Locate the cell with the specified text and output its [x, y] center coordinate. 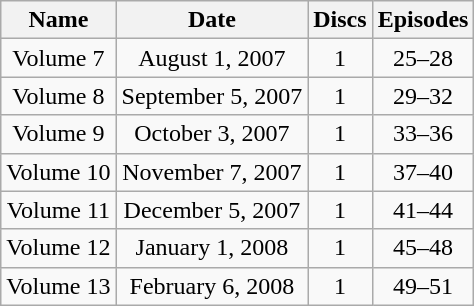
45–48 [423, 248]
Name [58, 20]
Episodes [423, 20]
33–36 [423, 134]
November 7, 2007 [212, 172]
Discs [340, 20]
February 6, 2008 [212, 286]
Volume 12 [58, 248]
August 1, 2007 [212, 58]
December 5, 2007 [212, 210]
Volume 9 [58, 134]
37–40 [423, 172]
Volume 8 [58, 96]
September 5, 2007 [212, 96]
January 1, 2008 [212, 248]
49–51 [423, 286]
25–28 [423, 58]
October 3, 2007 [212, 134]
Volume 7 [58, 58]
Date [212, 20]
Volume 11 [58, 210]
Volume 13 [58, 286]
Volume 10 [58, 172]
29–32 [423, 96]
41–44 [423, 210]
